Capture the cell that displays the provided text and extract its [X, Y] central coordinate. 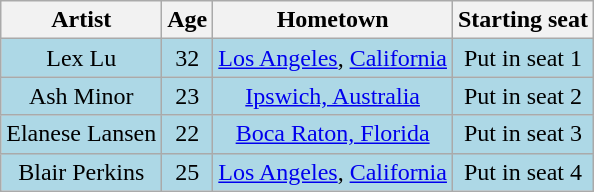
Age [188, 20]
Starting seat [522, 20]
25 [188, 172]
Elanese Lansen [82, 134]
Lex Lu [82, 58]
Put in seat 2 [522, 96]
Hometown [333, 20]
Ash Minor [82, 96]
Ipswich, Australia [333, 96]
Boca Raton, Florida [333, 134]
Put in seat 3 [522, 134]
Artist [82, 20]
23 [188, 96]
Put in seat 1 [522, 58]
Put in seat 4 [522, 172]
Blair Perkins [82, 172]
32 [188, 58]
22 [188, 134]
